Capture the cell that displays the provided text and extract its [X, Y] central coordinate. 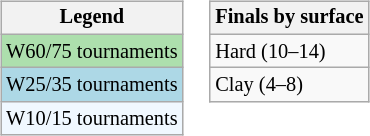
W10/15 tournaments [92, 119]
W25/35 tournaments [92, 85]
Clay (4–8) [289, 85]
W60/75 tournaments [92, 51]
Hard (10–14) [289, 51]
Legend [92, 18]
Finals by surface [289, 18]
